Determine the (X, Y) coordinate at the center of the cell enclosing the given text.  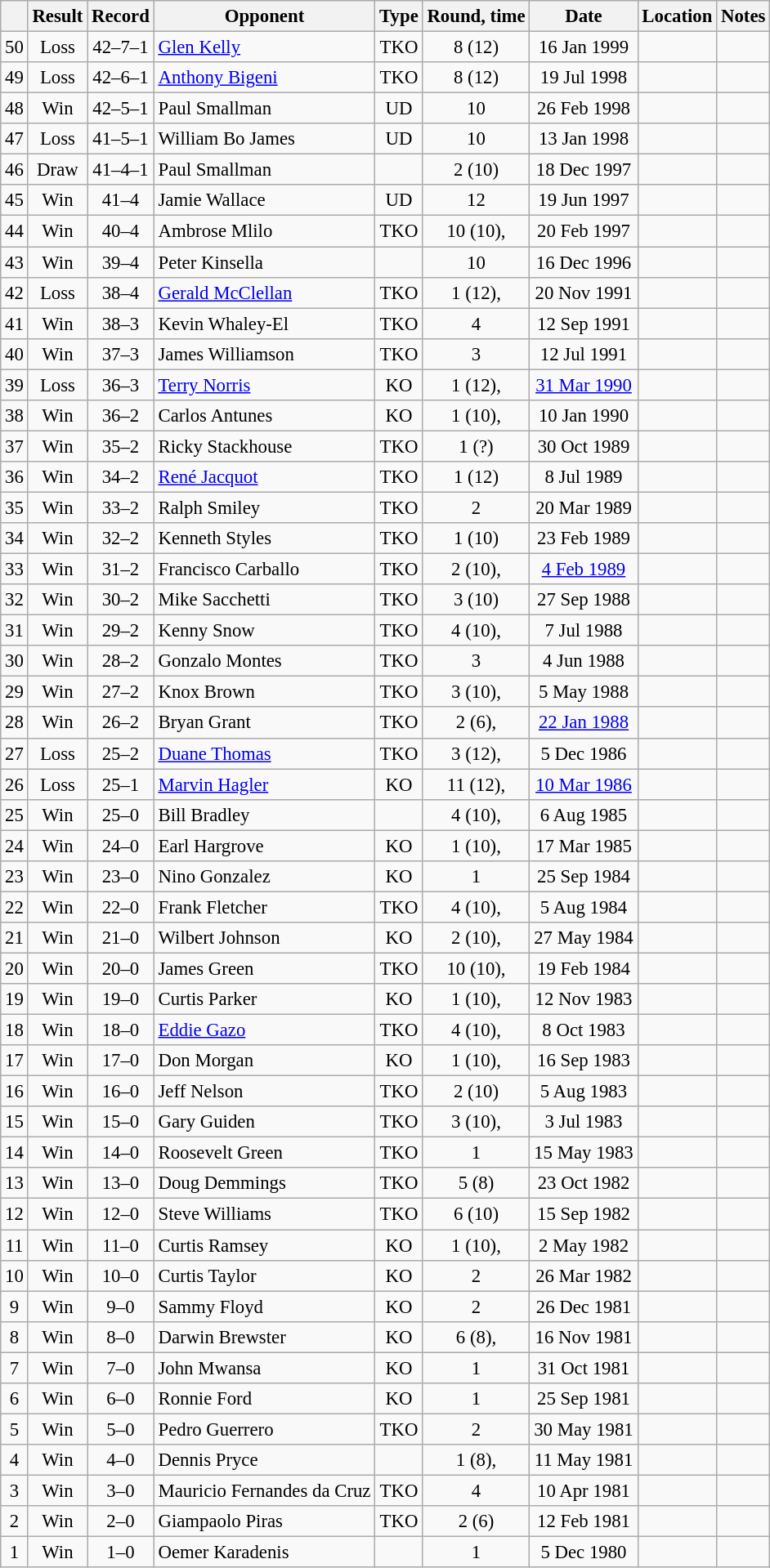
50 (15, 47)
21–0 (121, 938)
41–4–1 (121, 170)
11 May 1981 (584, 1460)
19–0 (121, 999)
18 (15, 1030)
11 (12), (476, 784)
20 Feb 1997 (584, 231)
Glen Kelly (265, 47)
12 Nov 1983 (584, 999)
8 Jul 1989 (584, 477)
25–0 (121, 815)
1 (12) (476, 477)
47 (15, 139)
45 (15, 200)
30–2 (121, 600)
William Bo James (265, 139)
Curtis Taylor (265, 1275)
16 Jan 1999 (584, 47)
5 (15, 1429)
25 Sep 1984 (584, 877)
38–3 (121, 324)
30 (15, 661)
5 (8) (476, 1184)
1–0 (121, 1552)
Gonzalo Montes (265, 661)
Peter Kinsella (265, 262)
Eddie Gazo (265, 1030)
38 (15, 416)
22 Jan 1988 (584, 723)
40–4 (121, 231)
Result (57, 16)
1 (10) (476, 538)
Ricky Stackhouse (265, 446)
8–0 (121, 1337)
2 (6) (476, 1521)
41 (15, 324)
Ralph Smiley (265, 507)
17 Mar 1985 (584, 846)
Sammy Floyd (265, 1307)
16–0 (121, 1092)
44 (15, 231)
30 May 1981 (584, 1429)
32–2 (121, 538)
21 (15, 938)
7–0 (121, 1368)
Ambrose Mlilo (265, 231)
Jeff Nelson (265, 1092)
31 Mar 1990 (584, 385)
16 Sep 1983 (584, 1061)
17–0 (121, 1061)
Bill Bradley (265, 815)
37 (15, 446)
James Williamson (265, 354)
10 Mar 1986 (584, 784)
40 (15, 354)
36–3 (121, 385)
3–0 (121, 1490)
Gerald McClellan (265, 293)
Kenneth Styles (265, 538)
20 Mar 1989 (584, 507)
39 (15, 385)
19 (15, 999)
8 Oct 1983 (584, 1030)
5 May 1988 (584, 692)
43 (15, 262)
16 Dec 1996 (584, 262)
15 Sep 1982 (584, 1214)
Ronnie Ford (265, 1399)
15–0 (121, 1122)
Round, time (476, 16)
Doug Demmings (265, 1184)
39–4 (121, 262)
Bryan Grant (265, 723)
36–2 (121, 416)
22–0 (121, 907)
11–0 (121, 1245)
2 (6), (476, 723)
Curtis Parker (265, 999)
Location (677, 16)
6 (10) (476, 1214)
René Jacquot (265, 477)
Jamie Wallace (265, 200)
12 Feb 1981 (584, 1521)
37–3 (121, 354)
Giampaolo Piras (265, 1521)
Record (121, 16)
Gary Guiden (265, 1122)
Mauricio Fernandes da Cruz (265, 1490)
26 (15, 784)
Opponent (265, 16)
32 (15, 600)
42 (15, 293)
31 Oct 1981 (584, 1368)
Curtis Ramsey (265, 1245)
18 Dec 1997 (584, 170)
29–2 (121, 631)
23 Oct 1982 (584, 1184)
11 (15, 1245)
41–4 (121, 200)
49 (15, 78)
Terry Norris (265, 385)
Carlos Antunes (265, 416)
18–0 (121, 1030)
2 May 1982 (584, 1245)
34–2 (121, 477)
26 Dec 1981 (584, 1307)
20 Nov 1991 (584, 293)
3 Jul 1983 (584, 1122)
30 Oct 1989 (584, 446)
20–0 (121, 968)
John Mwansa (265, 1368)
13–0 (121, 1184)
8 (15, 1337)
26 Feb 1998 (584, 109)
9 (15, 1307)
31 (15, 631)
27 (15, 753)
15 May 1983 (584, 1153)
13 (15, 1184)
23 Feb 1989 (584, 538)
25 (15, 815)
35 (15, 507)
25 Sep 1981 (584, 1399)
7 Jul 1988 (584, 631)
Oemer Karadenis (265, 1552)
5–0 (121, 1429)
5 Dec 1980 (584, 1552)
17 (15, 1061)
33–2 (121, 507)
7 (15, 1368)
Type (399, 16)
42–6–1 (121, 78)
26 Mar 1982 (584, 1275)
Kenny Snow (265, 631)
33 (15, 570)
Marvin Hagler (265, 784)
3 (10) (476, 600)
34 (15, 538)
Date (584, 16)
6–0 (121, 1399)
9–0 (121, 1307)
10–0 (121, 1275)
Draw (57, 170)
12 Sep 1991 (584, 324)
36 (15, 477)
14 (15, 1153)
16 Nov 1981 (584, 1337)
Steve Williams (265, 1214)
3 (12), (476, 753)
Anthony Bigeni (265, 78)
1 (8), (476, 1460)
Dennis Pryce (265, 1460)
46 (15, 170)
6 Aug 1985 (584, 815)
23 (15, 877)
4 Jun 1988 (584, 661)
35–2 (121, 446)
19 Feb 1984 (584, 968)
12–0 (121, 1214)
1 (?) (476, 446)
22 (15, 907)
13 Jan 1998 (584, 139)
James Green (265, 968)
6 (8), (476, 1337)
19 Jul 1998 (584, 78)
Roosevelt Green (265, 1153)
5 Aug 1984 (584, 907)
41–5–1 (121, 139)
Pedro Guerrero (265, 1429)
10 Jan 1990 (584, 416)
20 (15, 968)
16 (15, 1092)
42–7–1 (121, 47)
29 (15, 692)
Duane Thomas (265, 753)
27 May 1984 (584, 938)
Kevin Whaley-El (265, 324)
Don Morgan (265, 1061)
25–2 (121, 753)
12 Jul 1991 (584, 354)
4–0 (121, 1460)
48 (15, 109)
27–2 (121, 692)
Knox Brown (265, 692)
28 (15, 723)
Mike Sacchetti (265, 600)
Nino Gonzalez (265, 877)
15 (15, 1122)
Darwin Brewster (265, 1337)
19 Jun 1997 (584, 200)
42–5–1 (121, 109)
Notes (744, 16)
38–4 (121, 293)
Frank Fletcher (265, 907)
25–1 (121, 784)
Wilbert Johnson (265, 938)
5 Aug 1983 (584, 1092)
31–2 (121, 570)
24 (15, 846)
26–2 (121, 723)
24–0 (121, 846)
14–0 (121, 1153)
28–2 (121, 661)
2–0 (121, 1521)
6 (15, 1399)
5 Dec 1986 (584, 753)
Francisco Carballo (265, 570)
10 Apr 1981 (584, 1490)
Earl Hargrove (265, 846)
4 Feb 1989 (584, 570)
23–0 (121, 877)
27 Sep 1988 (584, 600)
